Find where the given text appears and provide that cell's center as [x, y] coordinate. 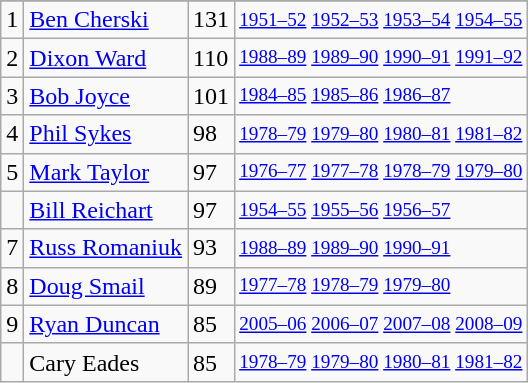
1988–89 1989–90 1990–91 [381, 248]
110 [212, 58]
3 [12, 96]
93 [212, 248]
2 [12, 58]
Dixon Ward [106, 58]
4 [12, 134]
2005–06 2006–07 2007–08 2008–09 [381, 324]
5 [12, 172]
101 [212, 96]
Bill Reichart [106, 210]
Bob Joyce [106, 96]
7 [12, 248]
8 [12, 286]
Phil Sykes [106, 134]
1977–78 1978–79 1979–80 [381, 286]
1 [12, 20]
1984–85 1985–86 1986–87 [381, 96]
1976–77 1977–78 1978–79 1979–80 [381, 172]
1951–52 1952–53 1953–54 1954–55 [381, 20]
Russ Romaniuk [106, 248]
1988–89 1989–90 1990–91 1991–92 [381, 58]
89 [212, 286]
98 [212, 134]
1954–55 1955–56 1956–57 [381, 210]
131 [212, 20]
9 [12, 324]
Ben Cherski [106, 20]
Doug Smail [106, 286]
Mark Taylor [106, 172]
Cary Eades [106, 362]
Ryan Duncan [106, 324]
